Detect which cell encompasses the target text, then output its (X, Y) center coordinate. 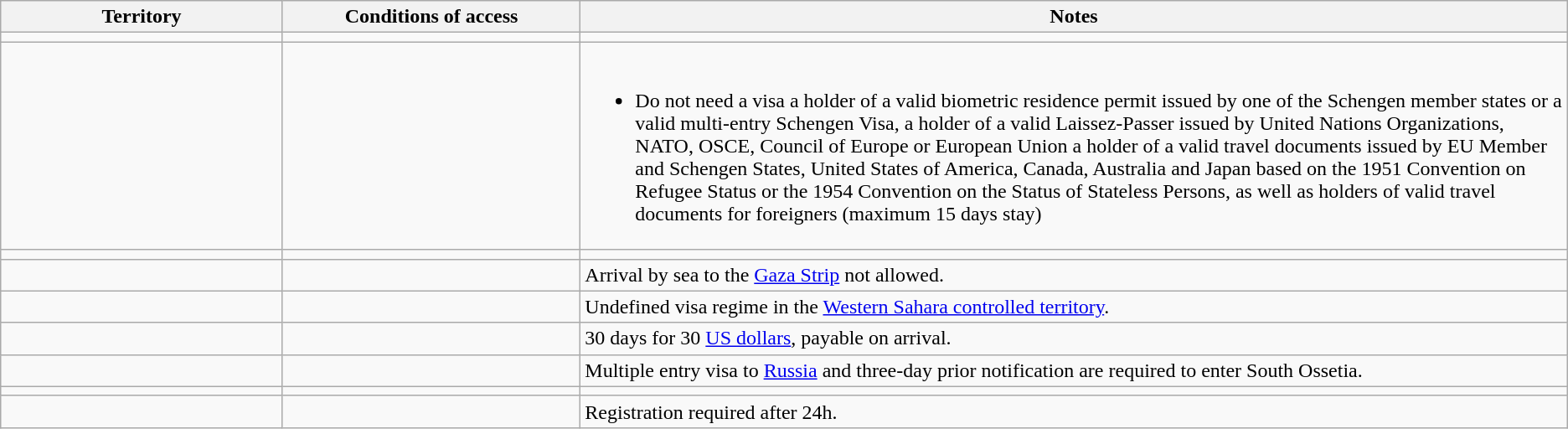
Multiple entry visa to Russia and three-day prior notification are required to enter South Ossetia. (1074, 370)
30 days for 30 US dollars, payable on arrival. (1074, 339)
Territory (142, 17)
Notes (1074, 17)
Conditions of access (431, 17)
Undefined visa regime in the Western Sahara controlled territory. (1074, 307)
Registration required after 24h. (1074, 411)
Arrival by sea to the Gaza Strip not allowed. (1074, 275)
